Search for the cell housing the specified text and yield its [X, Y] center coordinate. 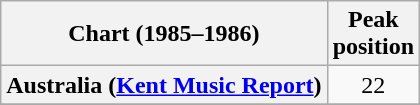
Peakposition [373, 34]
Australia (Kent Music Report) [164, 85]
22 [373, 85]
Chart (1985–1986) [164, 34]
